Locate the cell with the specified text and output its (X, Y) center coordinate. 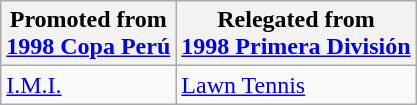
Promoted from1998 Copa Perú (88, 34)
Lawn Tennis (296, 85)
Relegated from1998 Primera División (296, 34)
I.M.I. (88, 85)
